Extract the (X, Y) coordinate from the center of the cell holding the provided text.  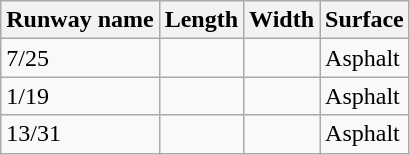
13/31 (80, 134)
7/25 (80, 58)
Width (282, 20)
Length (201, 20)
Runway name (80, 20)
Surface (365, 20)
1/19 (80, 96)
